Search for the cell housing the specified text and yield its [X, Y] center coordinate. 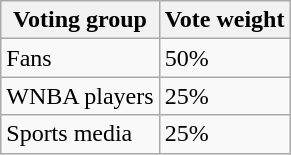
Fans [80, 58]
50% [224, 58]
Sports media [80, 134]
Voting group [80, 20]
Vote weight [224, 20]
WNBA players [80, 96]
